For the text-containing cell, return its midpoint in [X, Y] coordinate format. 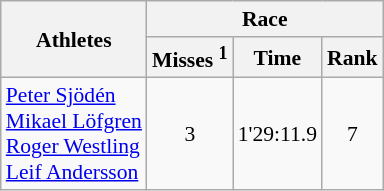
Athletes [74, 40]
Peter SjödénMikael LöfgrenRoger WestlingLeif Andersson [74, 134]
3 [190, 134]
Rank [352, 58]
Race [265, 19]
1'29:11.9 [278, 134]
7 [352, 134]
Misses 1 [190, 58]
Time [278, 58]
